Pinpoint the cell where the given text exists, returning its (X, Y) midpoint coordinate. 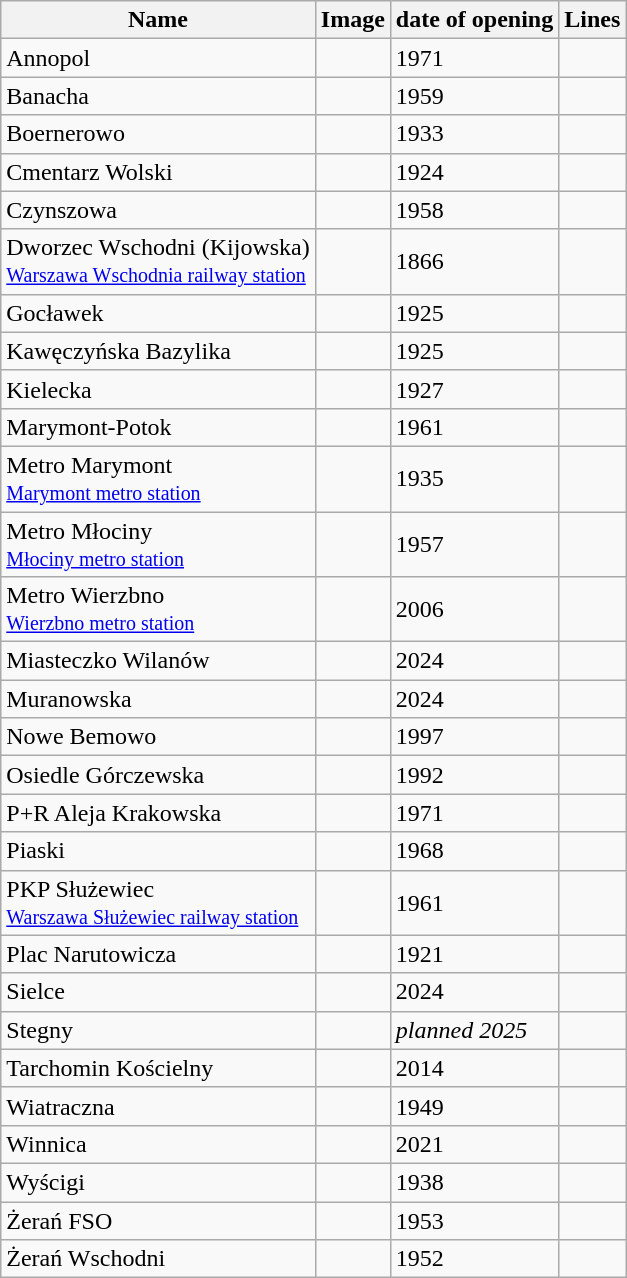
Miasteczko Wilanów (158, 661)
Wiatraczna (158, 1106)
1968 (474, 851)
1938 (474, 1182)
Banacha (158, 96)
planned 2025 (474, 1030)
Żerań Wschodni (158, 1259)
1921 (474, 954)
1935 (474, 478)
Metro Marymont Marymont metro station (158, 478)
Kawęczyńska Bazylika (158, 351)
2021 (474, 1144)
2014 (474, 1068)
1927 (474, 389)
2006 (474, 610)
Kielecka (158, 389)
1952 (474, 1259)
1924 (474, 172)
1933 (474, 134)
1957 (474, 544)
1958 (474, 210)
Tarchomin Kościelny (158, 1068)
Cmentarz Wolski (158, 172)
Winnica (158, 1144)
1997 (474, 737)
Osiedle Górczewska (158, 775)
Metro Młociny Młociny metro station (158, 544)
Muranowska (158, 699)
1959 (474, 96)
1866 (474, 262)
Image (352, 20)
Marymont-Potok (158, 427)
Sielce (158, 992)
Stegny (158, 1030)
Metro Wierzbno Wierzbno metro station (158, 610)
Gocławek (158, 313)
Wyścigi (158, 1182)
Nowe Bemowo (158, 737)
Żerań FSO (158, 1221)
Plac Narutowicza (158, 954)
Piaski (158, 851)
1953 (474, 1221)
P+R Aleja Krakowska (158, 813)
Annopol (158, 58)
Boernerowo (158, 134)
PKP Służewiec Warszawa Służewiec railway station (158, 902)
Lines (592, 20)
1949 (474, 1106)
Czynszowa (158, 210)
Name (158, 20)
1992 (474, 775)
date of opening (474, 20)
Dworzec Wschodni (Kijowska) Warszawa Wschodnia railway station (158, 262)
